Pinpoint the cell where the given text exists, returning its [x, y] midpoint coordinate. 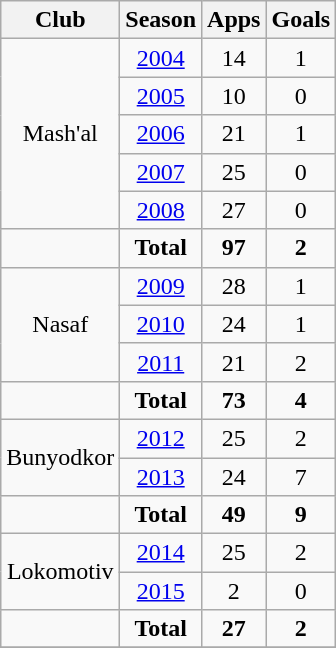
2011 [161, 362]
2009 [161, 286]
Lokomotiv [60, 572]
97 [234, 248]
Nasaf [60, 324]
Goals [301, 20]
2004 [161, 58]
9 [301, 515]
2008 [161, 210]
2005 [161, 96]
Bunyodkor [60, 457]
2013 [161, 477]
2010 [161, 324]
4 [301, 400]
2012 [161, 438]
10 [234, 96]
2015 [161, 591]
49 [234, 515]
7 [301, 477]
Apps [234, 20]
2014 [161, 553]
2007 [161, 172]
28 [234, 286]
2006 [161, 134]
Mash'al [60, 134]
Season [161, 20]
73 [234, 400]
14 [234, 58]
Club [60, 20]
